Extract the (X, Y) coordinate from the center of the cell holding the provided text.  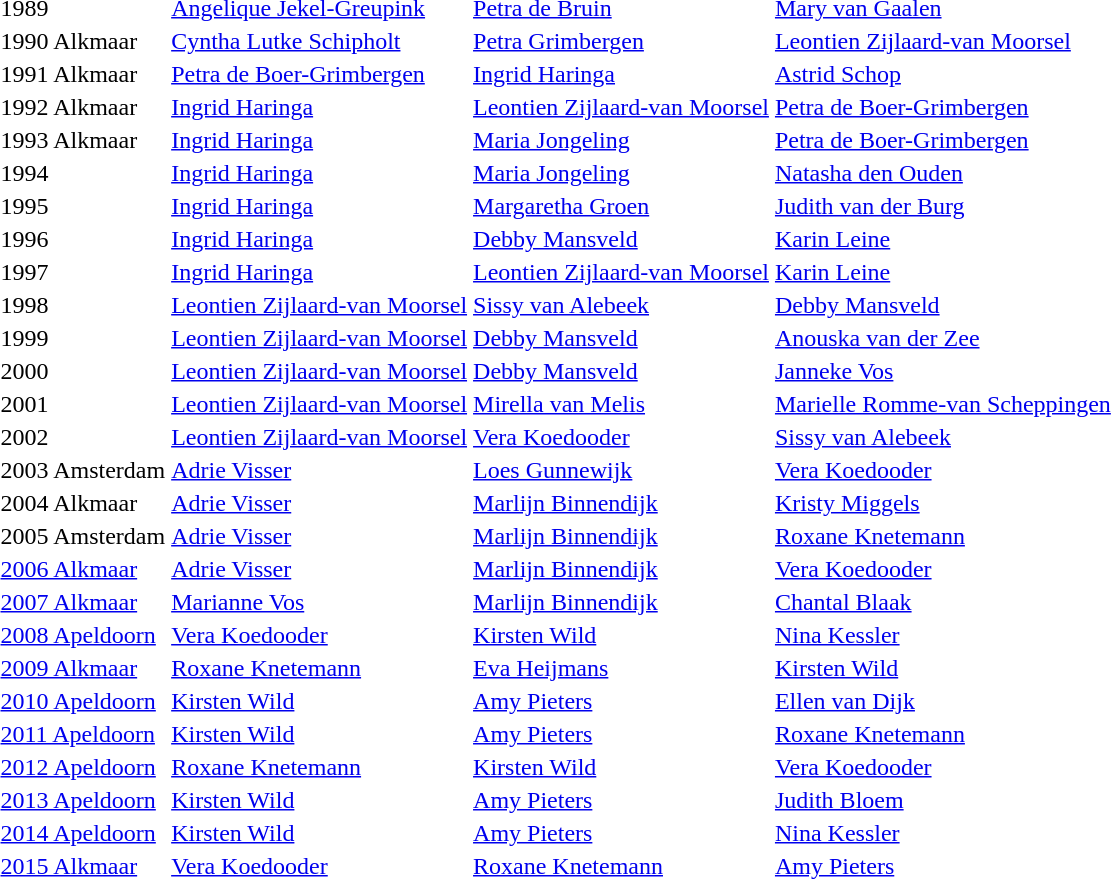
Loes Gunnewijk (622, 470)
Marianne Vos (320, 602)
Eva Heijmans (622, 668)
Margaretha Groen (622, 206)
Cyntha Lutke Schipholt (320, 41)
Petra de Boer-Grimbergen (320, 74)
Petra Grimbergen (622, 41)
Mirella van Melis (622, 404)
Sissy van Alebeek (622, 305)
